Search for the cell housing the specified text and yield its [x, y] center coordinate. 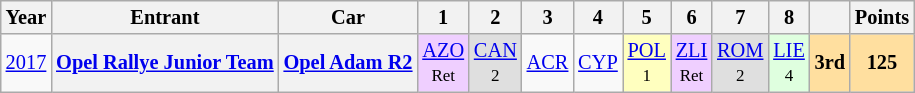
Entrant [164, 17]
125 [882, 63]
7 [740, 17]
8 [788, 17]
ACR [548, 63]
Points [882, 17]
AZORet [443, 63]
5 [647, 17]
POL1 [647, 63]
Year [26, 17]
6 [692, 17]
2017 [26, 63]
1 [443, 17]
3rd [830, 63]
CAN2 [496, 63]
CYP [598, 63]
Opel Rallye Junior Team [164, 63]
Opel Adam R2 [348, 63]
2 [496, 17]
ROM2 [740, 63]
Car [348, 17]
LIE4 [788, 63]
3 [548, 17]
ZLIRet [692, 63]
4 [598, 17]
